Detect which cell encompasses the target text, then output its [x, y] center coordinate. 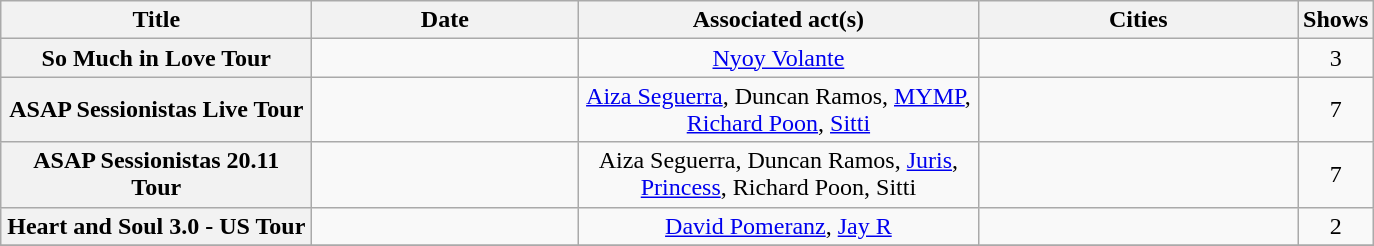
Title [156, 20]
Aiza Seguerra, Duncan Ramos, Juris, Princess, Richard Poon, Sitti [778, 174]
Cities [1138, 20]
2 [1336, 226]
3 [1336, 58]
So Much in Love Tour [156, 58]
ASAP Sessionistas Live Tour [156, 110]
Heart and Soul 3.0 - US Tour [156, 226]
Date [445, 20]
ASAP Sessionistas 20.11 Tour [156, 174]
Associated act(s) [778, 20]
Shows [1336, 20]
Nyoy Volante [778, 58]
David Pomeranz, Jay R [778, 226]
Aiza Seguerra, Duncan Ramos, MYMP, Richard Poon, Sitti [778, 110]
